Capture the cell that displays the provided text and extract its [X, Y] central coordinate. 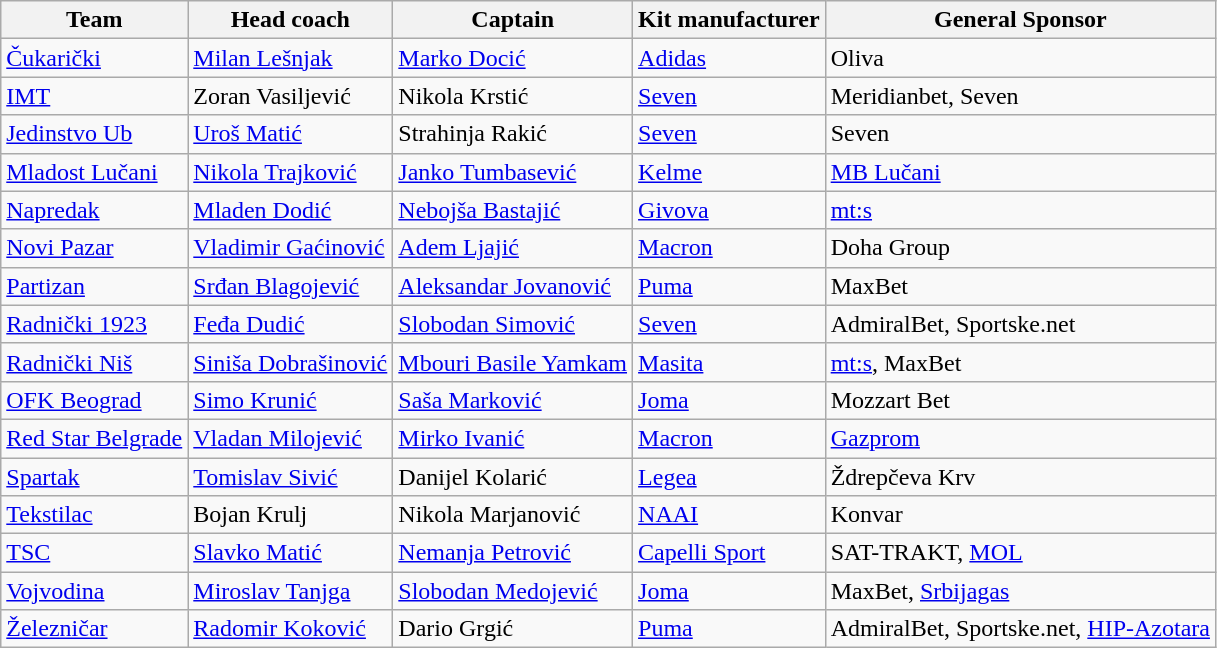
Feđa Dudić [290, 324]
Srđan Blagojević [290, 286]
Meridianbet, Seven [1020, 96]
Doha Group [1020, 248]
Head coach [290, 20]
Mladen Dodić [290, 210]
Mozzart Bet [1020, 400]
Dario Grgić [513, 629]
Mbouri Basile Yamkam [513, 362]
Radnički 1923 [94, 324]
Simo Krunić [290, 400]
Capelli Sport [730, 553]
Captain [513, 20]
Slobodan Medojević [513, 591]
Team [94, 20]
Strahinja Rakić [513, 134]
Danijel Kolarić [513, 477]
Nikola Krstić [513, 96]
Kit manufacturer [730, 20]
Oliva [1020, 58]
Nebojša Bastajić [513, 210]
Adidas [730, 58]
Železničar [94, 629]
Gazprom [1020, 438]
MaxBet [1020, 286]
NAAI [730, 515]
Zoran Vasiljević [290, 96]
Tekstilac [94, 515]
Vladimir Gaćinović [290, 248]
TSC [94, 553]
Saša Marković [513, 400]
Legea [730, 477]
MB Lučani [1020, 172]
General Sponsor [1020, 20]
IMT [94, 96]
Tomislav Sivić [290, 477]
Siniša Dobrašinović [290, 362]
Red Star Belgrade [94, 438]
Vladan Milojević [290, 438]
Uroš Matić [290, 134]
Slobodan Simović [513, 324]
Novi Pazar [94, 248]
Radnički Niš [94, 362]
Nikola Trajković [290, 172]
AdmiralBet, Sportske.net, HIP-Azotara [1020, 629]
AdmiralBet, Sportske.net [1020, 324]
Radomir Koković [290, 629]
Nemanja Petrović [513, 553]
Adem Ljajić [513, 248]
Slavko Matić [290, 553]
Čukarički [94, 58]
Bojan Krulj [290, 515]
Mirko Ivanić [513, 438]
Kelme [730, 172]
Spartak [94, 477]
Mladost Lučani [94, 172]
Givova [730, 210]
MaxBet, Srbijagas [1020, 591]
Konvar [1020, 515]
Masita [730, 362]
Jedinstvo Ub [94, 134]
Nikola Marjanović [513, 515]
Vojvodina [94, 591]
Marko Docić [513, 58]
OFK Beograd [94, 400]
Janko Tumbasević [513, 172]
mt:s [1020, 210]
Partizan [94, 286]
Napredak [94, 210]
SAT-TRAKT, MOL [1020, 553]
mt:s, MaxBet [1020, 362]
Aleksandar Jovanović [513, 286]
Miroslav Tanjga [290, 591]
Ždrepčeva Krv [1020, 477]
Milan Lešnjak [290, 58]
